Search for the cell housing the specified text and yield its [X, Y] center coordinate. 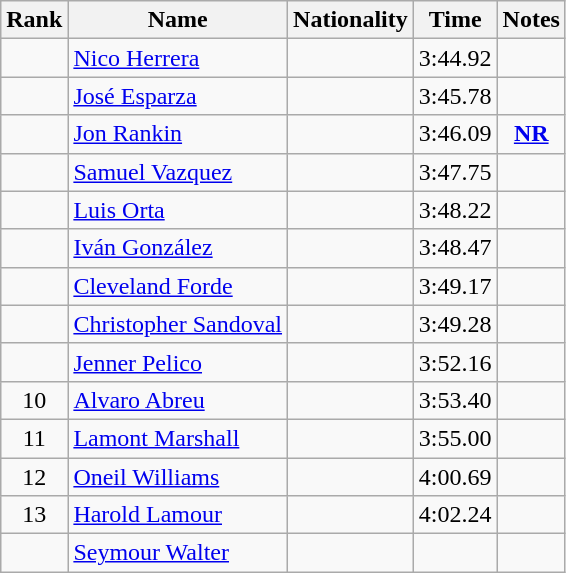
Seymour Walter [178, 553]
3:49.17 [455, 286]
3:46.09 [455, 134]
3:45.78 [455, 96]
10 [34, 400]
Name [178, 20]
Alvaro Abreu [178, 400]
Samuel Vazquez [178, 172]
Harold Lamour [178, 515]
3:55.00 [455, 438]
Notes [531, 20]
Iván González [178, 248]
4:02.24 [455, 515]
Luis Orta [178, 210]
Christopher Sandoval [178, 324]
Jon Rankin [178, 134]
Oneil Williams [178, 477]
Nationality [351, 20]
Nico Herrera [178, 58]
José Esparza [178, 96]
3:53.40 [455, 400]
Cleveland Forde [178, 286]
Lamont Marshall [178, 438]
NR [531, 134]
4:00.69 [455, 477]
3:52.16 [455, 362]
12 [34, 477]
3:48.22 [455, 210]
13 [34, 515]
Time [455, 20]
11 [34, 438]
3:48.47 [455, 248]
3:44.92 [455, 58]
3:47.75 [455, 172]
Jenner Pelico [178, 362]
3:49.28 [455, 324]
Rank [34, 20]
